Identify which cell holds the provided text, then report its (x, y) central coordinate. 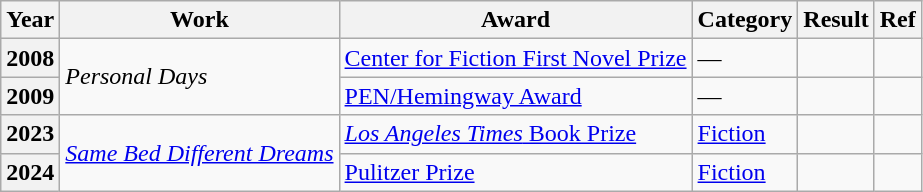
Work (200, 20)
Pulitzer Prize (516, 172)
Ref (898, 20)
Category (745, 20)
Personal Days (200, 77)
Result (836, 20)
2023 (30, 134)
Center for Fiction First Novel Prize (516, 58)
Award (516, 20)
2024 (30, 172)
2008 (30, 58)
Same Bed Different Dreams (200, 153)
PEN/Hemingway Award (516, 96)
2009 (30, 96)
Year (30, 20)
Los Angeles Times Book Prize (516, 134)
